Locate the cell with the specified text and output its (X, Y) center coordinate. 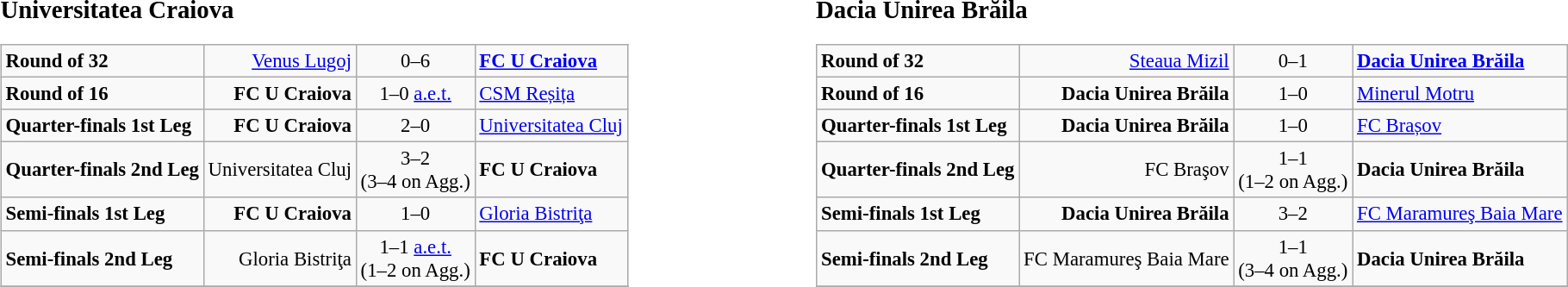
Minerul Motru (1459, 94)
2–0 (415, 126)
Venus Lugoj (279, 61)
1–1 a.e.t. (1–2 on Agg.) (415, 259)
FC Brașov (1459, 126)
0–6 (415, 61)
CSM Reșița (551, 94)
3–2 (1293, 214)
Steaua Mizil (1127, 61)
FC Braşov (1127, 171)
1–1 (1–2 on Agg.) (1293, 171)
1–0 a.e.t. (415, 94)
1–1 (3–4 on Agg.) (1293, 259)
0–1 (1293, 61)
3–2 (3–4 on Agg.) (415, 171)
